Search for the cell housing the specified text and yield its [X, Y] center coordinate. 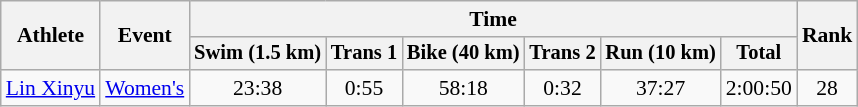
Total [759, 54]
0:32 [563, 88]
Event [144, 36]
Athlete [50, 36]
28 [828, 88]
23:38 [258, 88]
Women's [144, 88]
58:18 [464, 88]
Lin Xinyu [50, 88]
Trans 1 [364, 54]
2:00:50 [759, 88]
Rank [828, 36]
Swim (1.5 km) [258, 54]
Bike (40 km) [464, 54]
0:55 [364, 88]
Trans 2 [563, 54]
Time [493, 19]
Run (10 km) [660, 54]
37:27 [660, 88]
